Determine the (x, y) coordinate at the center of the cell enclosing the given text.  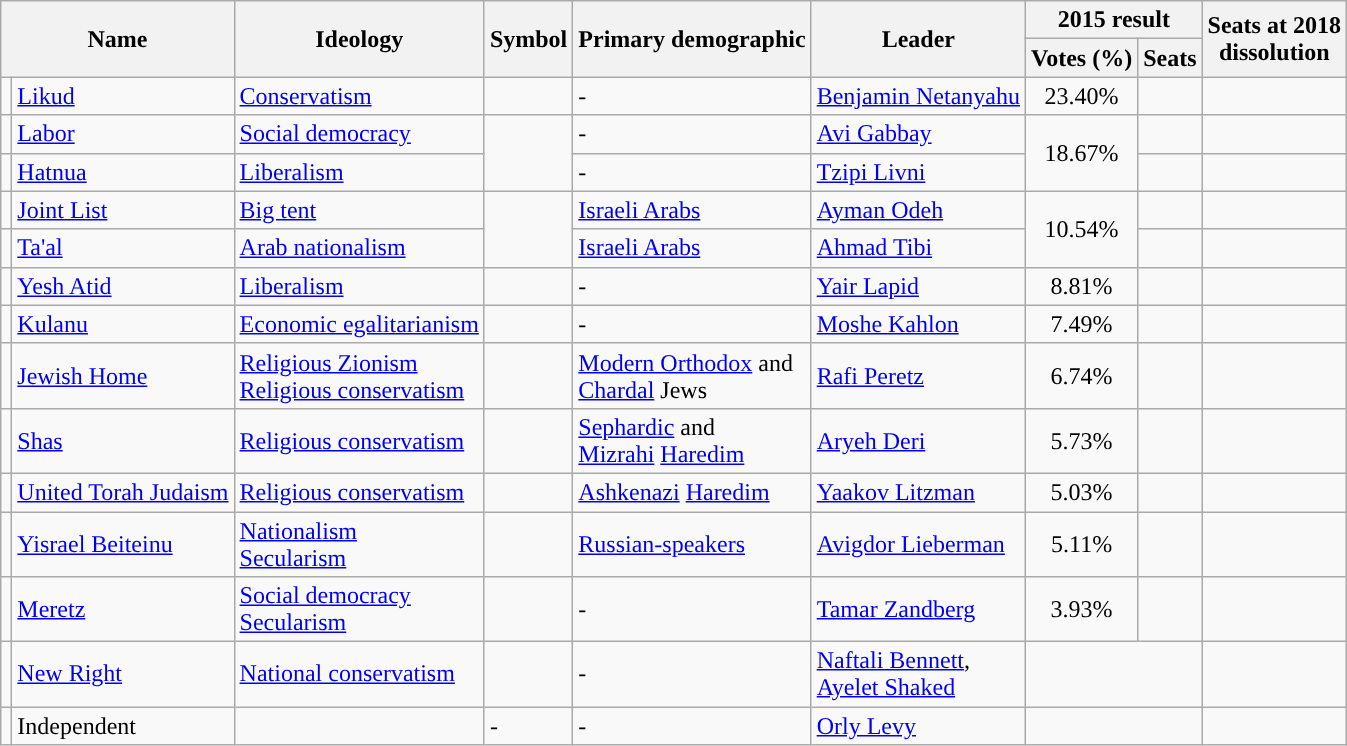
Votes (%) (1082, 58)
Religious ZionismReligious conservatism (359, 376)
Yesh Atid (123, 286)
Yisrael Beiteinu (123, 544)
Benjamin Netanyahu (918, 96)
5.11% (1082, 544)
Ideology (359, 39)
Avi Gabbay (918, 134)
3.93% (1082, 610)
Independent (123, 726)
18.67% (1082, 153)
Rafi Peretz (918, 376)
Seats (1170, 58)
Orly Levy (918, 726)
Meretz (123, 610)
Jewish Home (123, 376)
5.73% (1082, 440)
Hatnua (123, 172)
Name (118, 39)
New Right (123, 674)
Conservatism (359, 96)
Ashkenazi Haredim (692, 492)
NationalismSecularism (359, 544)
Seats at 2018dissolution (1274, 39)
Social democracy (359, 134)
Joint List (123, 210)
Likud (123, 96)
Moshe Kahlon (918, 324)
Big tent (359, 210)
Tamar Zandberg (918, 610)
Yaakov Litzman (918, 492)
Symbol (528, 39)
Yair Lapid (918, 286)
Leader (918, 39)
Russian-speakers (692, 544)
Social democracySecularism (359, 610)
Primary demographic (692, 39)
Arab nationalism (359, 248)
Ta'al (123, 248)
Avigdor Lieberman (918, 544)
Labor (123, 134)
Shas (123, 440)
Naftali Bennett,Ayelet Shaked (918, 674)
10.54% (1082, 229)
National conservatism (359, 674)
23.40% (1082, 96)
Aryeh Deri (918, 440)
Ayman Odeh (918, 210)
7.49% (1082, 324)
Kulanu (123, 324)
2015 result (1114, 20)
Ahmad Tibi (918, 248)
Sephardic andMizrahi Haredim (692, 440)
8.81% (1082, 286)
5.03% (1082, 492)
Tzipi Livni (918, 172)
6.74% (1082, 376)
United Torah Judaism (123, 492)
Modern Orthodox andChardal Jews (692, 376)
Economic egalitarianism (359, 324)
